For the text-containing cell, return its midpoint in [X, Y] coordinate format. 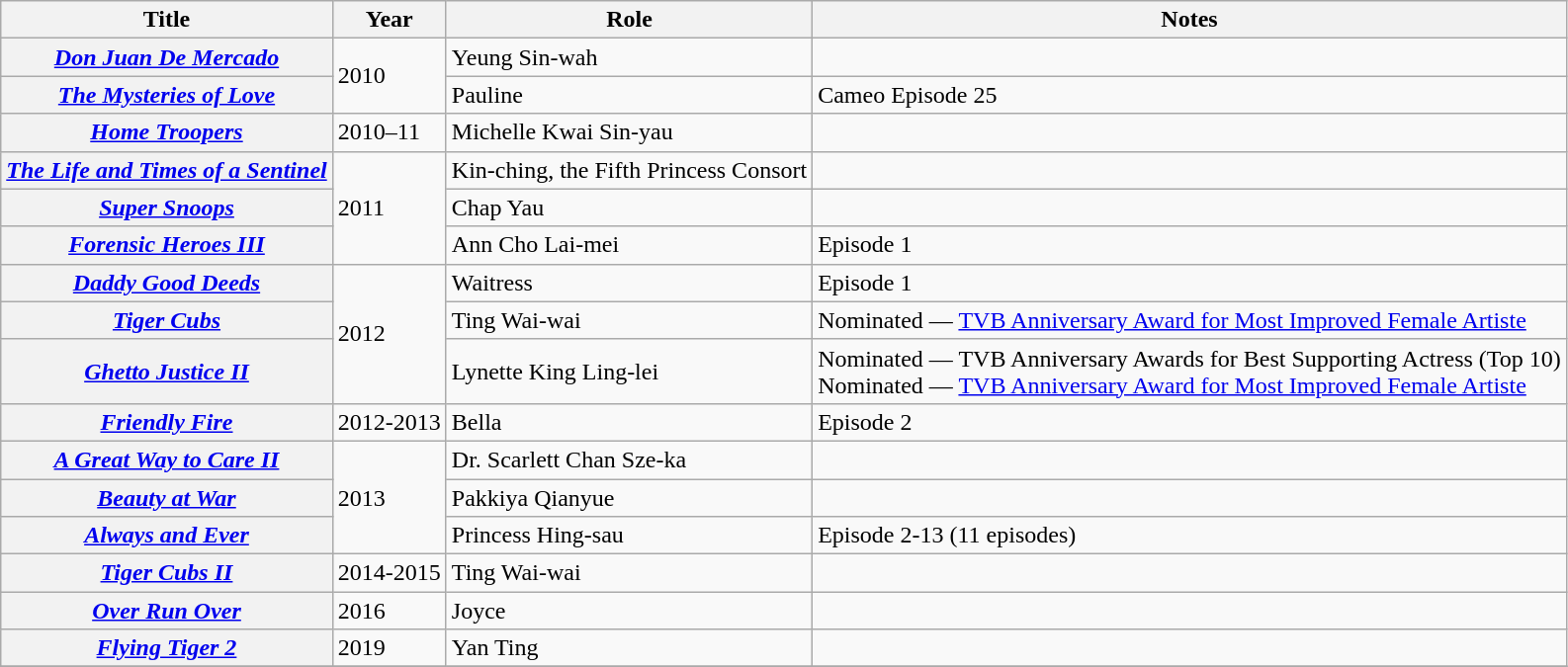
2010–11 [390, 132]
Chap Yau [629, 208]
Michelle Kwai Sin-yau [629, 132]
Title [166, 20]
Super Snoops [166, 208]
Year [390, 20]
Nominated — TVB Anniversary Awards for Best Supporting Actress (Top 10)Nominated — TVB Anniversary Award for Most Improved Female Artiste [1190, 372]
2016 [390, 611]
2014-2015 [390, 573]
Kin-ching, the Fifth Princess Consort [629, 170]
Waitress [629, 283]
Lynette King Ling-lei [629, 372]
2011 [390, 208]
A Great Way to Care II [166, 459]
Bella [629, 422]
2010 [390, 76]
Cameo Episode 25 [1190, 95]
Friendly Fire [166, 422]
Nominated — TVB Anniversary Award for Most Improved Female Artiste [1190, 320]
Episode 2-13 (11 episodes) [1190, 536]
Home Troopers [166, 132]
The Life and Times of a Sentinel [166, 170]
Don Juan De Mercado [166, 57]
Pauline [629, 95]
Daddy Good Deeds [166, 283]
Episode 2 [1190, 422]
2012-2013 [390, 422]
Tiger Cubs [166, 320]
Ann Cho Lai-mei [629, 245]
Forensic Heroes III [166, 245]
Flying Tiger 2 [166, 648]
Ghetto Justice II [166, 372]
Role [629, 20]
Over Run Over [166, 611]
Dr. Scarlett Chan Sze-ka [629, 459]
Notes [1190, 20]
Yan Ting [629, 648]
The Mysteries of Love [166, 95]
Princess Hing-sau [629, 536]
Pakkiya Qianyue [629, 497]
Beauty at War [166, 497]
Tiger Cubs II [166, 573]
2012 [390, 334]
2019 [390, 648]
Joyce [629, 611]
Yeung Sin-wah [629, 57]
2013 [390, 497]
Always and Ever [166, 536]
